Determine the [x, y] coordinate at the center of the cell enclosing the given text.  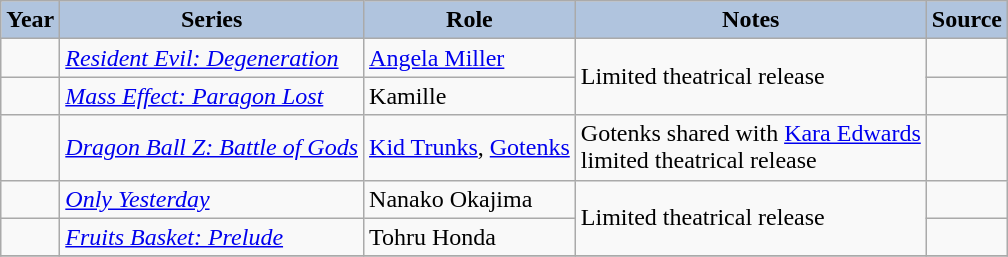
Dragon Ball Z: Battle of Gods [212, 148]
Only Yesterday [212, 199]
Tohru Honda [470, 237]
Resident Evil: Degeneration [212, 58]
Kid Trunks, Gotenks [470, 148]
Gotenks shared with Kara Edwardslimited theatrical release [750, 148]
Year [30, 20]
Notes [750, 20]
Series [212, 20]
Kamille [470, 96]
Mass Effect: Paragon Lost [212, 96]
Fruits Basket: Prelude [212, 237]
Angela Miller [470, 58]
Role [470, 20]
Source [966, 20]
Nanako Okajima [470, 199]
